Return the [x, y] coordinate for the center point of the cell that contains the specified text.  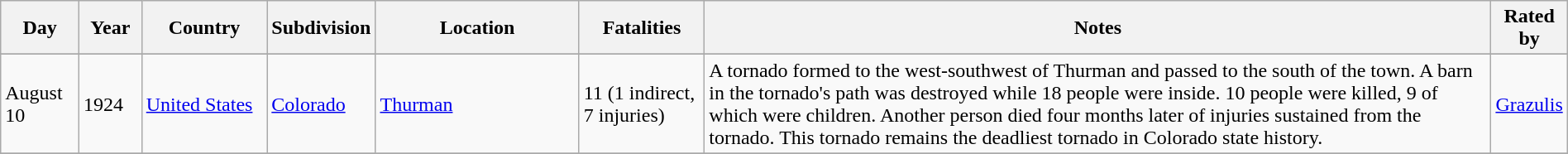
United States [204, 104]
Thurman [477, 104]
Rated by [1529, 28]
11 (1 indirect, 7 injuries) [642, 104]
Subdivision [321, 28]
Year [110, 28]
Fatalities [642, 28]
Country [204, 28]
Day [40, 28]
August 10 [40, 104]
Colorado [321, 104]
1924 [110, 104]
Grazulis [1529, 104]
Notes [1098, 28]
Location [477, 28]
